Provide the (X, Y) coordinate of the cell's center where the given text is located.  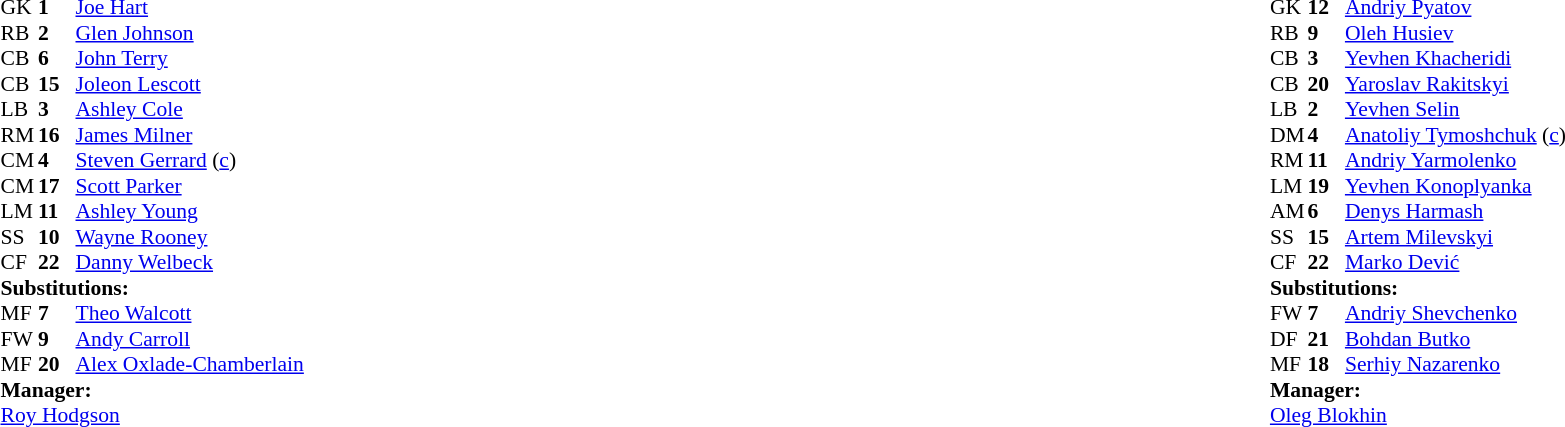
19 (1326, 186)
16 (57, 135)
Alex Oxlade-Chamberlain (190, 365)
Ashley Young (190, 211)
18 (1326, 365)
Ashley Cole (190, 109)
Danny Welbeck (190, 263)
10 (57, 237)
Scott Parker (190, 186)
Manager: (152, 390)
17 (57, 186)
Glen Johnson (190, 33)
DF (1289, 339)
Theo Walcott (190, 313)
Wayne Rooney (190, 237)
John Terry (190, 59)
Substitutions: (152, 288)
James Milner (190, 135)
DM (1289, 135)
Andy Carroll (190, 339)
Joleon Lescott (190, 84)
Steven Gerrard (c) (190, 161)
21 (1326, 339)
AM (1289, 211)
